Scan for the cell matching the given text and deliver its [X, Y] coordinate at center. 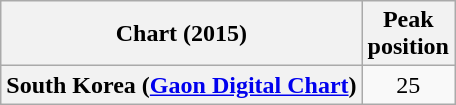
Peakposition [408, 34]
Chart (2015) [182, 34]
South Korea (Gaon Digital Chart) [182, 85]
25 [408, 85]
